Capture the cell that displays the provided text and extract its [x, y] central coordinate. 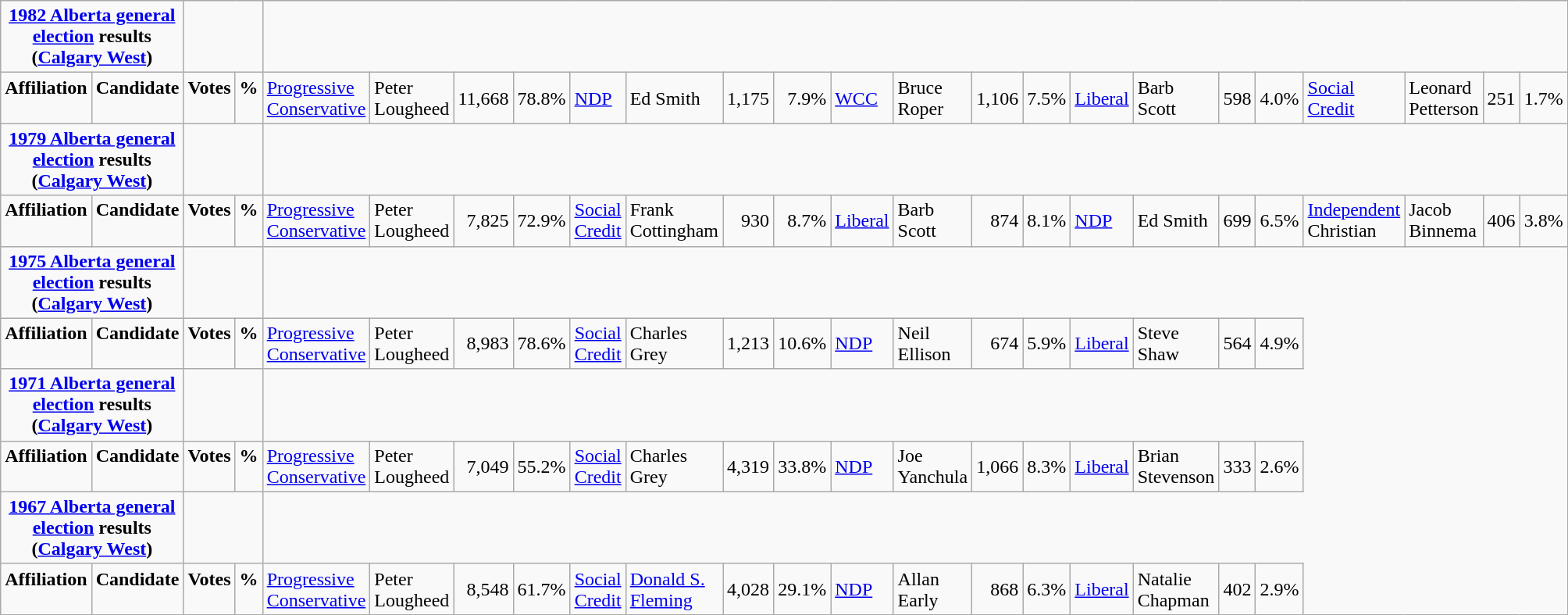
29.1% [803, 589]
Donald S. Fleming [674, 589]
Independent Christian [1354, 220]
Frank Cottingham [674, 220]
406 [1501, 220]
55.2% [542, 466]
7.5% [1046, 98]
78.8% [542, 98]
4.0% [1279, 98]
4,319 [748, 466]
4,028 [748, 589]
Neil Ellison [932, 344]
8.1% [1046, 220]
251 [1501, 98]
874 [998, 220]
402 [1237, 589]
699 [1237, 220]
674 [998, 344]
72.9% [542, 220]
1979 Alberta general election results (Calgary West) [92, 159]
8,548 [483, 589]
1,175 [748, 98]
7.9% [803, 98]
Jacob Binnema [1444, 220]
Bruce Roper [932, 98]
11,668 [483, 98]
10.6% [803, 344]
6.3% [1046, 589]
1,106 [998, 98]
WCC [862, 98]
7,049 [483, 466]
8.3% [1046, 466]
61.7% [542, 589]
Steve Shaw [1176, 344]
6.5% [1279, 220]
Natalie Chapman [1176, 589]
Allan Early [932, 589]
1967 Alberta general election results (Calgary West) [92, 527]
2.9% [1279, 589]
1971 Alberta general election results (Calgary West) [92, 405]
Joe Yanchula [932, 466]
1982 Alberta general election results (Calgary West) [92, 37]
564 [1237, 344]
7,825 [483, 220]
Brian Stevenson [1176, 466]
Leonard Petterson [1444, 98]
1.7% [1543, 98]
78.6% [542, 344]
8,983 [483, 344]
8.7% [803, 220]
333 [1237, 466]
868 [998, 589]
3.8% [1543, 220]
1,213 [748, 344]
1975 Alberta general election results (Calgary West) [92, 282]
5.9% [1046, 344]
930 [748, 220]
598 [1237, 98]
2.6% [1279, 466]
4.9% [1279, 344]
1,066 [998, 466]
33.8% [803, 466]
